Pinpoint the cell where the given text exists, returning its [x, y] midpoint coordinate. 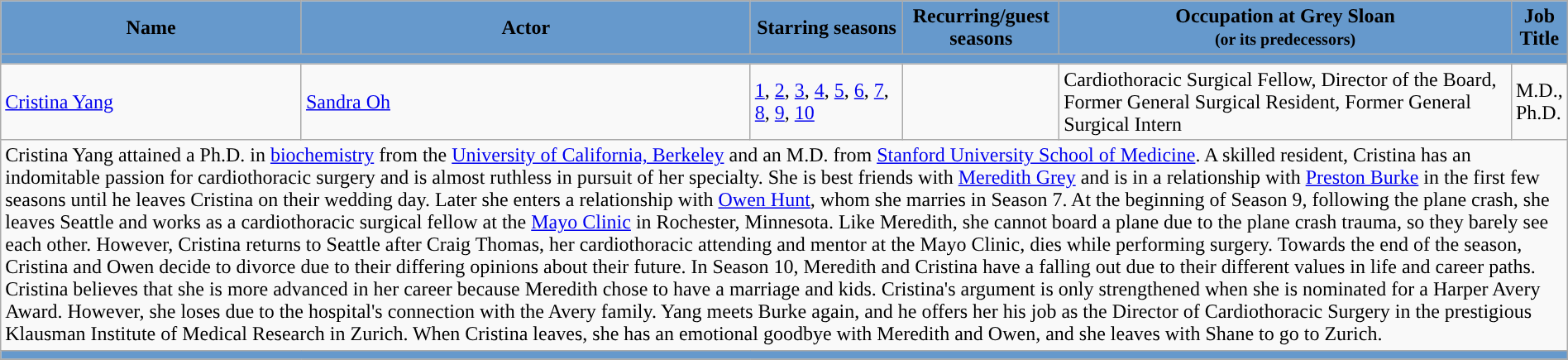
1, 2, 3, 4, 5, 6, 7, 8, 9, 10 [827, 102]
Cristina Yang [151, 102]
Recurring/guest seasons [981, 28]
Actor [526, 28]
Starring seasons [827, 28]
Name [151, 28]
Cardiothoracic Surgical Fellow, Director of the Board, Former General Surgical Resident, Former General Surgical Intern [1285, 102]
Sandra Oh [526, 102]
Occupation at Grey Sloan(or its predecessors) [1285, 28]
Job Title [1539, 28]
M.D., Ph.D. [1539, 102]
